Find where the given text appears and provide that cell's center as [x, y] coordinate. 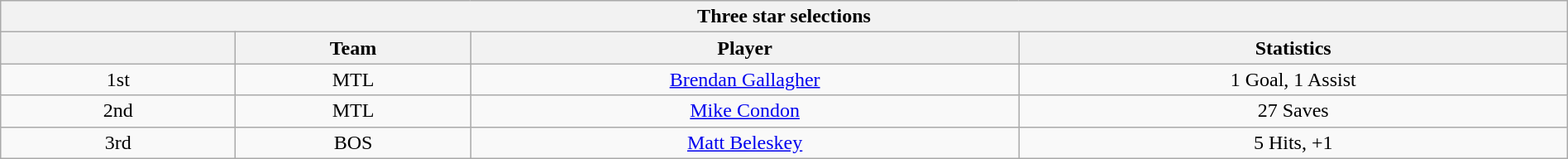
2nd [118, 111]
5 Hits, +1 [1293, 142]
3rd [118, 142]
Team [353, 48]
1 Goal, 1 Assist [1293, 79]
Brendan Gallagher [744, 79]
27 Saves [1293, 111]
Statistics [1293, 48]
Matt Beleskey [744, 142]
BOS [353, 142]
Player [744, 48]
Three star selections [784, 17]
1st [118, 79]
Mike Condon [744, 111]
